Pinpoint the cell where the given text exists, returning its (x, y) midpoint coordinate. 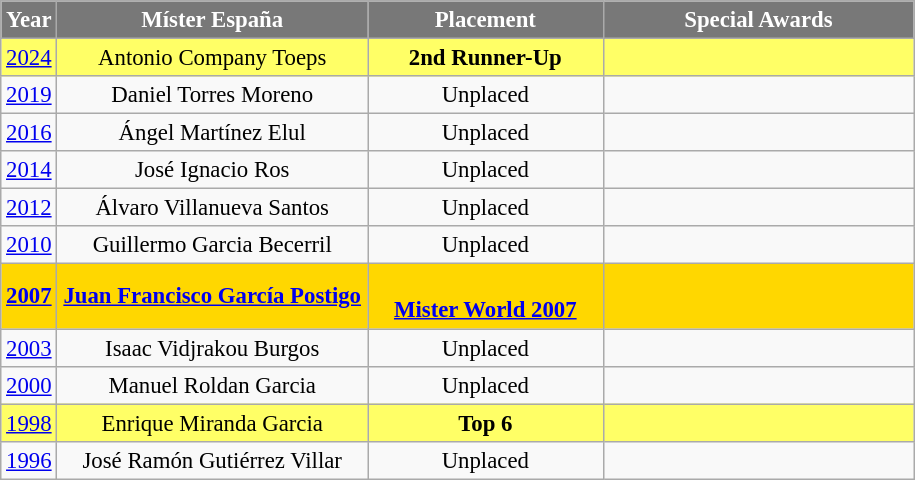
Mister World 2007 (486, 296)
José Ramón Gutiérrez Villar (212, 460)
2016 (29, 133)
Year (29, 20)
2003 (29, 348)
2019 (29, 95)
José Ignacio Ros (212, 170)
Special Awards (758, 20)
2012 (29, 208)
2000 (29, 385)
2nd Runner-Up (486, 58)
Manuel Roldan Garcia (212, 385)
Guillermo Garcia Becerril (212, 245)
2024 (29, 58)
2007 (29, 296)
Ángel Martínez Elul (212, 133)
Isaac Vidjrakou Burgos (212, 348)
Juan Francisco García Postigo (212, 296)
2010 (29, 245)
Top 6 (486, 423)
Enrique Miranda Garcia (212, 423)
Antonio Company Toeps (212, 58)
Álvaro Villanueva Santos (212, 208)
Placement (486, 20)
1998 (29, 423)
1996 (29, 460)
Míster España (212, 20)
Daniel Torres Moreno (212, 95)
2014 (29, 170)
